For the text-containing cell, return its midpoint in [X, Y] coordinate format. 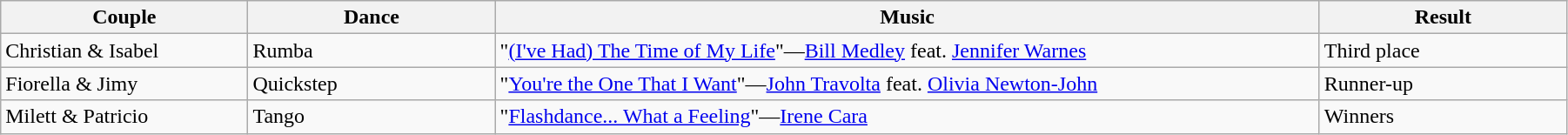
Runner-up [1443, 84]
"Flashdance... What a Feeling"—Irene Cara [907, 117]
Winners [1443, 117]
Couple [124, 17]
Tango [372, 117]
"You're the One That I Want"—John Travolta feat. Olivia Newton-John [907, 84]
Quickstep [372, 84]
Fiorella & Jimy [124, 84]
Third place [1443, 51]
Result [1443, 17]
"(I've Had) The Time of My Life"—Bill Medley feat. Jennifer Warnes [907, 51]
Milett & Patricio [124, 117]
Dance [372, 17]
Music [907, 17]
Christian & Isabel [124, 51]
Rumba [372, 51]
